Search for the cell housing the specified text and yield its [x, y] center coordinate. 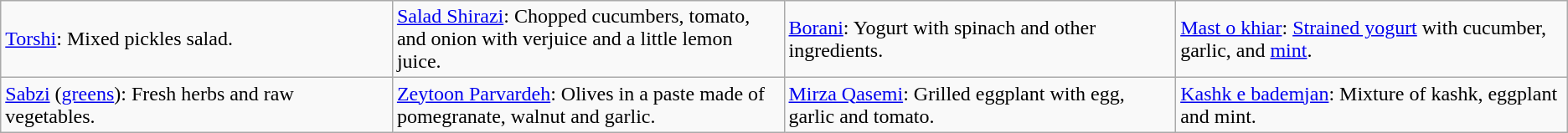
Torshi: Mixed pickles salad. [197, 39]
Mirza Qasemi: Grilled eggplant with egg, garlic and tomato. [980, 105]
Salad Shirazi: Chopped cucumbers, tomato, and onion with verjuice and a little lemon juice. [588, 39]
Zeytoon Parvardeh: Olives in a paste made of pomegranate, walnut and garlic. [588, 105]
Sabzi (greens): Fresh herbs and raw vegetables. [197, 105]
Mast o khiar: Strained yogurt with cucumber, garlic, and mint. [1372, 39]
Borani: Yogurt with spinach and other ingredients. [980, 39]
Kashk e bademjan: Mixture of kashk, eggplant and mint. [1372, 105]
